Return (x, y) of the center of cell containing provided text 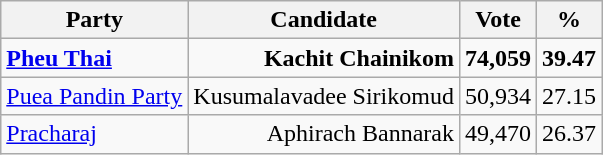
Pheu Thai (94, 58)
Vote (498, 20)
Pracharaj (94, 134)
Party (94, 20)
26.37 (570, 134)
Kachit Chainikom (324, 58)
50,934 (498, 96)
27.15 (570, 96)
Aphirach Bannarak (324, 134)
Puea Pandin Party (94, 96)
74,059 (498, 58)
49,470 (498, 134)
% (570, 20)
Kusumalavadee Sirikomud (324, 96)
39.47 (570, 58)
Candidate (324, 20)
